Provide the [X, Y] coordinate of the cell's center where the given text is located.  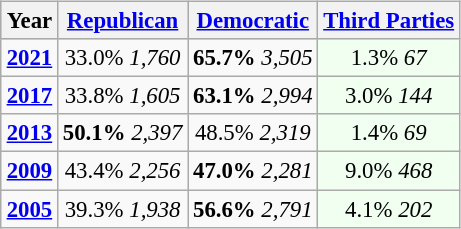
33.8% 1,605 [122, 96]
4.1% 202 [389, 209]
47.0% 2,281 [253, 171]
2009 [29, 171]
3.0% 144 [389, 96]
9.0% 468 [389, 171]
1.3% 67 [389, 58]
39.3% 1,938 [122, 209]
1.4% 69 [389, 133]
33.0% 1,760 [122, 58]
50.1% 2,397 [122, 133]
48.5% 2,319 [253, 133]
56.6% 2,791 [253, 209]
2017 [29, 96]
Third Parties [389, 21]
2013 [29, 133]
2021 [29, 58]
65.7% 3,505 [253, 58]
63.1% 2,994 [253, 96]
43.4% 2,256 [122, 171]
Year [29, 21]
Republican [122, 21]
Democratic [253, 21]
2005 [29, 209]
